From the cell containing the given text, extract its center point as [X, Y] coordinate. 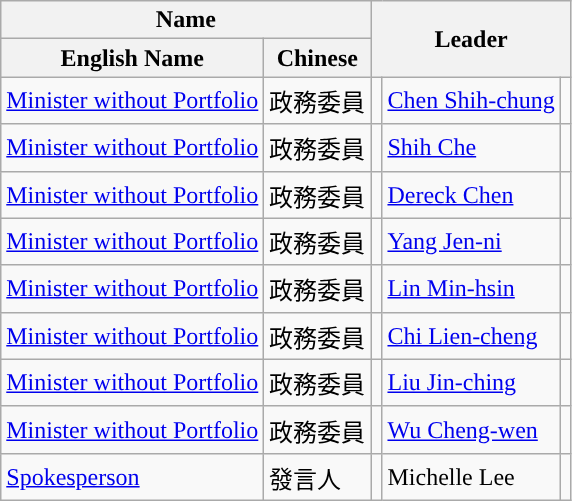
Dereck Chen [471, 194]
Name [186, 20]
Chen Shih-chung [471, 100]
Liu Jin-ching [471, 382]
Wu Cheng-wen [471, 430]
發言人 [318, 476]
Leader [472, 39]
English Name [132, 58]
Lin Min-hsin [471, 288]
Yang Jen-ni [471, 242]
Shih Che [471, 148]
Michelle Lee [471, 476]
Spokesperson [132, 476]
Chinese [318, 58]
Chi Lien-cheng [471, 336]
